Return [x, y] of the center of cell containing provided text 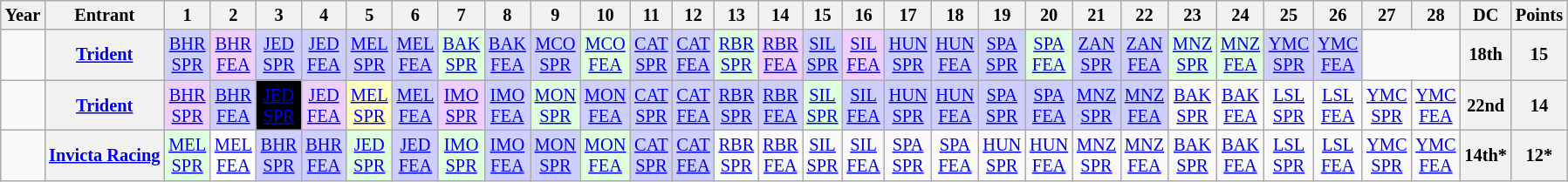
ZANSPR [1096, 55]
14th* [1485, 155]
19 [1002, 15]
11 [651, 15]
2 [234, 15]
DC [1485, 15]
3 [279, 15]
1 [187, 15]
17 [908, 15]
22nd [1485, 105]
13 [736, 15]
23 [1192, 15]
MCOSPR [555, 55]
9 [555, 15]
Entrant [105, 15]
27 [1387, 15]
26 [1338, 15]
6 [415, 15]
20 [1049, 15]
24 [1241, 15]
Points [1539, 15]
7 [461, 15]
12 [693, 15]
22 [1145, 15]
10 [606, 15]
18th [1485, 55]
12* [1539, 155]
Year [23, 15]
ZANFEA [1145, 55]
MCOFEA [606, 55]
28 [1435, 15]
18 [955, 15]
5 [370, 15]
4 [324, 15]
16 [863, 15]
21 [1096, 15]
8 [508, 15]
25 [1289, 15]
Invicta Racing [105, 155]
